Return [X, Y] of the center of cell containing provided text 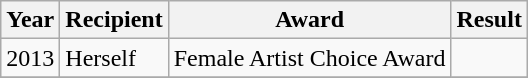
Year [30, 20]
Female Artist Choice Award [310, 58]
Recipient [114, 20]
2013 [30, 58]
Herself [114, 58]
Result [489, 20]
Award [310, 20]
